From the cell containing the given text, extract its center point as (X, Y) coordinate. 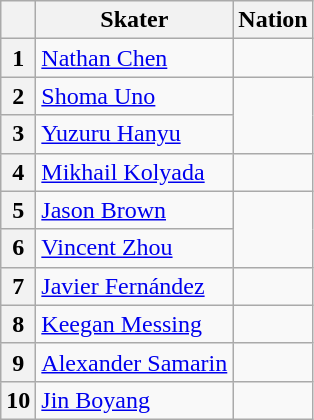
Jin Boyang (134, 400)
Shoma Uno (134, 96)
Mikhail Kolyada (134, 172)
Nation (273, 20)
7 (18, 286)
2 (18, 96)
Alexander Samarin (134, 362)
4 (18, 172)
Javier Fernández (134, 286)
Vincent Zhou (134, 248)
Keegan Messing (134, 324)
9 (18, 362)
1 (18, 58)
Nathan Chen (134, 58)
Jason Brown (134, 210)
Yuzuru Hanyu (134, 134)
10 (18, 400)
8 (18, 324)
6 (18, 248)
3 (18, 134)
Skater (134, 20)
5 (18, 210)
